Pinpoint the cell where the given text exists, returning its (X, Y) midpoint coordinate. 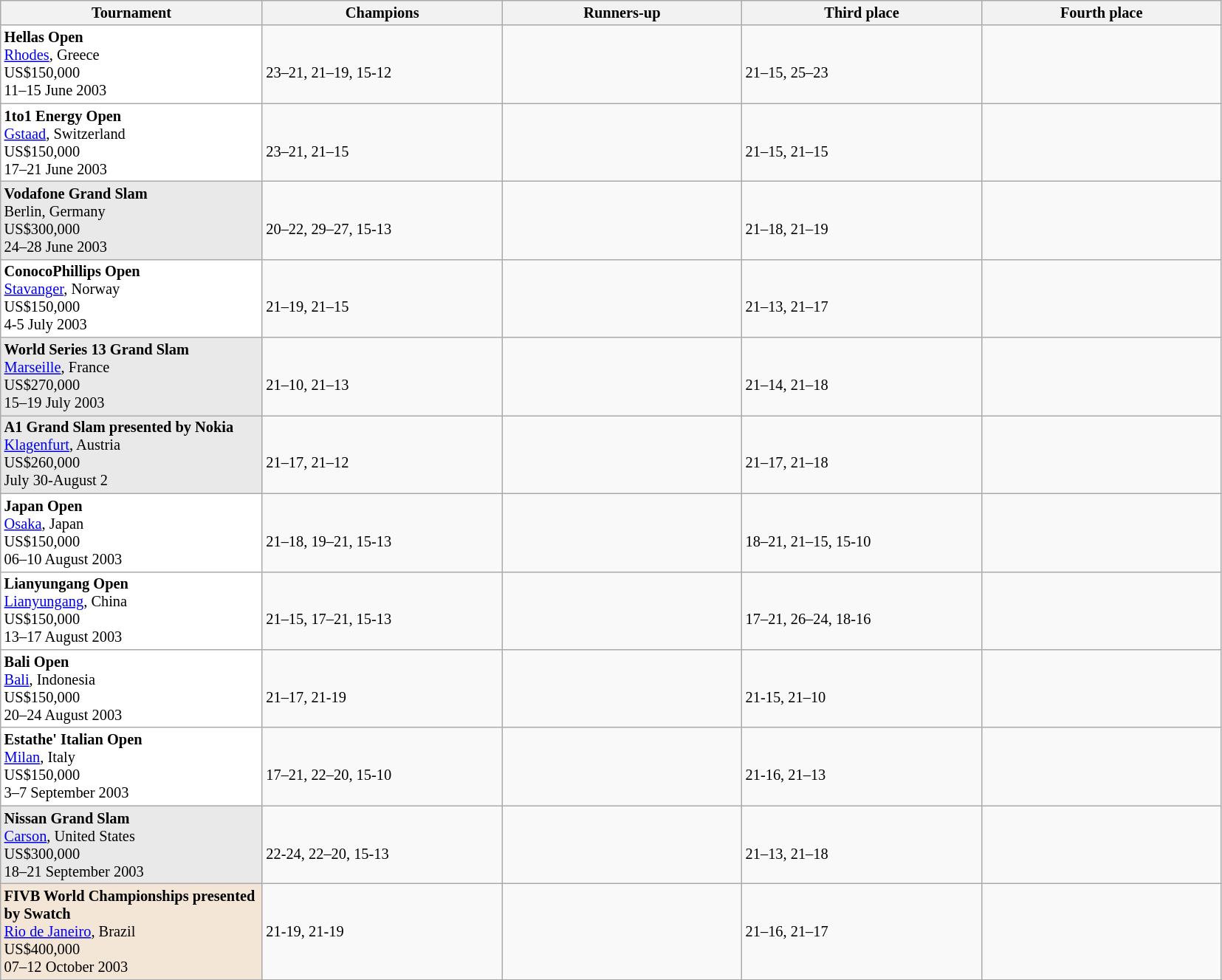
21–15, 21–15 (862, 143)
21–13, 21–17 (862, 298)
Third place (862, 13)
23–21, 21–15 (382, 143)
20–22, 29–27, 15-13 (382, 220)
Tournament (131, 13)
21–17, 21–18 (862, 454)
Hellas OpenRhodes, GreeceUS$150,00011–15 June 2003 (131, 64)
22-24, 22–20, 15-13 (382, 845)
17–21, 22–20, 15-10 (382, 767)
21-15, 21–10 (862, 688)
21–17, 21–12 (382, 454)
17–21, 26–24, 18-16 (862, 611)
21–16, 21–17 (862, 931)
21–19, 21–15 (382, 298)
A1 Grand Slam presented by NokiaKlagenfurt, AustriaUS$260,000July 30-August 2 (131, 454)
Lianyungang OpenLianyungang, ChinaUS$150,00013–17 August 2003 (131, 611)
18–21, 21–15, 15-10 (862, 532)
ConocoPhillips OpenStavanger, NorwayUS$150,0004-5 July 2003 (131, 298)
Estathe' Italian OpenMilan, ItalyUS$150,0003–7 September 2003 (131, 767)
Japan OpenOsaka, JapanUS$150,00006–10 August 2003 (131, 532)
Nissan Grand SlamCarson, United StatesUS$300,00018–21 September 2003 (131, 845)
FIVB World Championships presented by SwatchRio de Janeiro, BrazilUS$400,00007–12 October 2003 (131, 931)
Vodafone Grand SlamBerlin, GermanyUS$300,00024–28 June 2003 (131, 220)
World Series 13 Grand SlamMarseille, FranceUS$270,00015–19 July 2003 (131, 377)
1to1 Energy OpenGstaad, SwitzerlandUS$150,00017–21 June 2003 (131, 143)
21–17, 21-19 (382, 688)
21-16, 21–13 (862, 767)
21–15, 17–21, 15-13 (382, 611)
23–21, 21–19, 15-12 (382, 64)
21–14, 21–18 (862, 377)
Champions (382, 13)
21–15, 25–23 (862, 64)
21-19, 21-19 (382, 931)
Runners-up (622, 13)
21–10, 21–13 (382, 377)
Bali OpenBali, IndonesiaUS$150,00020–24 August 2003 (131, 688)
Fourth place (1102, 13)
21–13, 21–18 (862, 845)
21–18, 21–19 (862, 220)
21–18, 19–21, 15-13 (382, 532)
